Determine the (X, Y) coordinate at the center of the cell enclosing the given text.  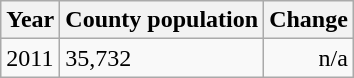
County population (162, 20)
35,732 (162, 58)
n/a (309, 58)
Change (309, 20)
2011 (30, 58)
Year (30, 20)
